Scan for the cell matching the given text and deliver its [X, Y] coordinate at center. 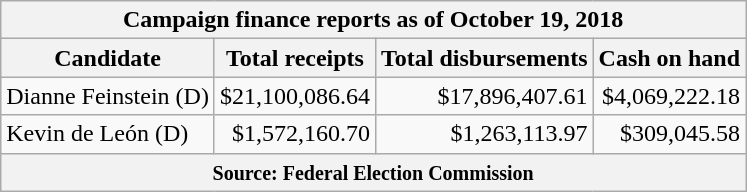
Campaign finance reports as of October 19, 2018 [374, 20]
Kevin de León (D) [108, 134]
$21,100,086.64 [294, 96]
$1,572,160.70 [294, 134]
$1,263,113.97 [484, 134]
Candidate [108, 58]
$4,069,222.18 [669, 96]
Cash on hand [669, 58]
$309,045.58 [669, 134]
$17,896,407.61 [484, 96]
Total disbursements [484, 58]
Source: Federal Election Commission [374, 172]
Dianne Feinstein (D) [108, 96]
Total receipts [294, 58]
